Find where the given text appears and provide that cell's center as [x, y] coordinate. 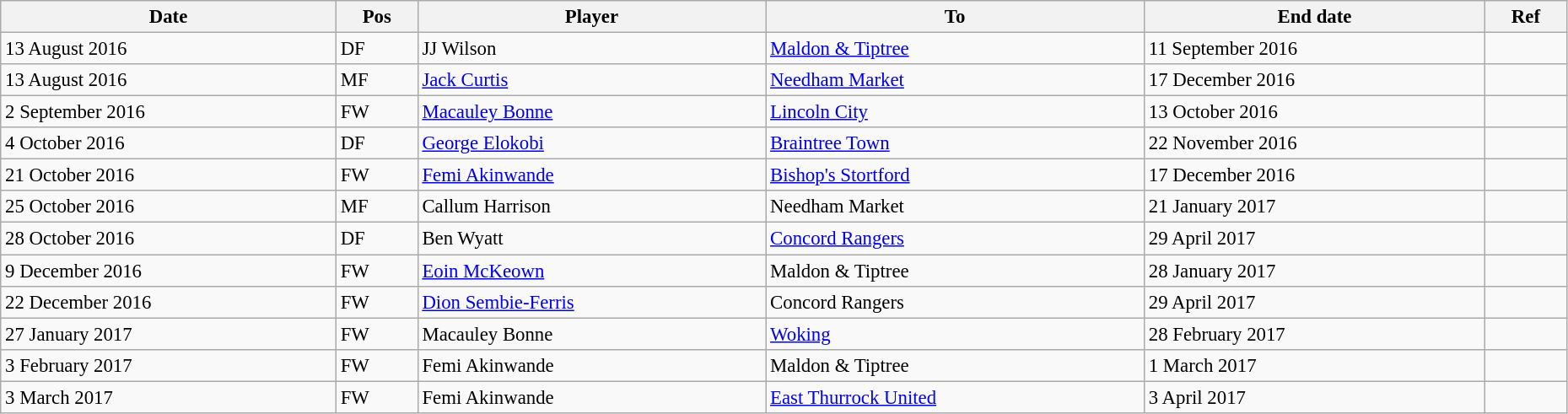
Jack Curtis [592, 80]
25 October 2016 [169, 207]
End date [1314, 17]
Lincoln City [955, 112]
3 March 2017 [169, 397]
22 November 2016 [1314, 143]
9 December 2016 [169, 271]
1 March 2017 [1314, 365]
Ref [1525, 17]
27 January 2017 [169, 334]
George Elokobi [592, 143]
22 December 2016 [169, 302]
21 January 2017 [1314, 207]
Bishop's Stortford [955, 175]
Ben Wyatt [592, 239]
3 February 2017 [169, 365]
28 October 2016 [169, 239]
Dion Sembie-Ferris [592, 302]
28 January 2017 [1314, 271]
Woking [955, 334]
21 October 2016 [169, 175]
Callum Harrison [592, 207]
2 September 2016 [169, 112]
28 February 2017 [1314, 334]
3 April 2017 [1314, 397]
To [955, 17]
East Thurrock United [955, 397]
Player [592, 17]
Date [169, 17]
Pos [376, 17]
13 October 2016 [1314, 112]
Braintree Town [955, 143]
4 October 2016 [169, 143]
11 September 2016 [1314, 49]
JJ Wilson [592, 49]
Eoin McKeown [592, 271]
